Locate the cell with the specified text and output its (x, y) center coordinate. 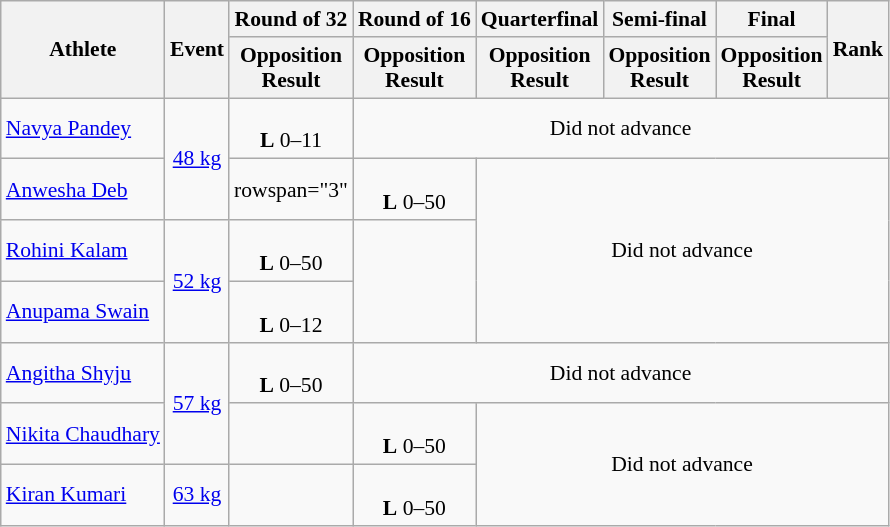
Final (772, 19)
Angitha Shyju (83, 372)
rowspan="3" (291, 190)
48 kg (197, 159)
52 kg (197, 281)
Navya Pandey (83, 128)
Quarterfinal (540, 19)
L 0–11 (291, 128)
L 0–12 (291, 312)
Round of 32 (291, 19)
Athlete (83, 50)
Anwesha Deb (83, 190)
Rohini Kalam (83, 250)
Nikita Chaudhary (83, 434)
63 kg (197, 496)
57 kg (197, 403)
Rank (858, 50)
Semi-final (659, 19)
Kiran Kumari (83, 496)
Event (197, 50)
Round of 16 (414, 19)
Anupama Swain (83, 312)
